Provide the [X, Y] coordinate of the cell's center where the given text is located.  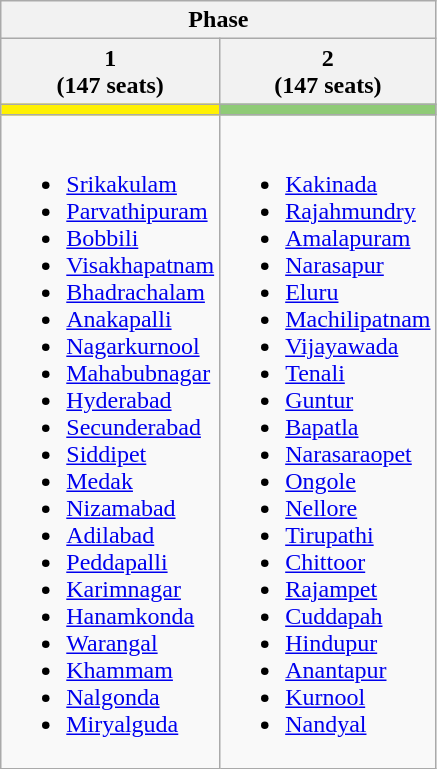
2(147 seats) [328, 72]
Phase [218, 20]
1(147 seats) [110, 72]
